Extract the (X, Y) coordinate from the center of the cell holding the provided text.  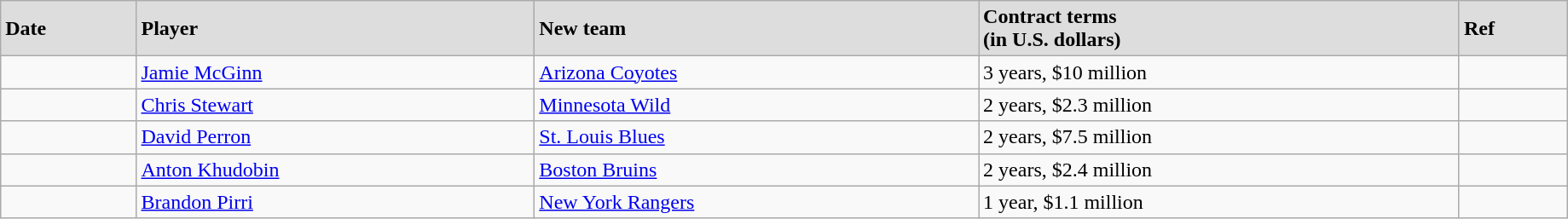
Arizona Coyotes (757, 72)
Player (336, 29)
2 years, $2.3 million (1219, 105)
David Perron (336, 137)
2 years, $2.4 million (1219, 170)
3 years, $10 million (1219, 72)
Contract terms(in U.S. dollars) (1219, 29)
Date (68, 29)
Minnesota Wild (757, 105)
Jamie McGinn (336, 72)
Boston Bruins (757, 170)
Chris Stewart (336, 105)
St. Louis Blues (757, 137)
1 year, $1.1 million (1219, 202)
New York Rangers (757, 202)
New team (757, 29)
Anton Khudobin (336, 170)
2 years, $7.5 million (1219, 137)
Ref (1513, 29)
Brandon Pirri (336, 202)
